Provide the (X, Y) coordinate of the cell's center where the given text is located.  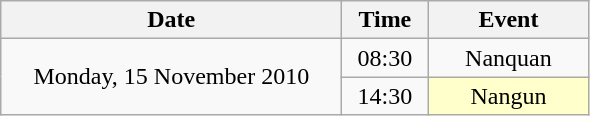
Nangun (508, 96)
14:30 (385, 96)
Date (172, 20)
Event (508, 20)
Nanquan (508, 58)
08:30 (385, 58)
Monday, 15 November 2010 (172, 77)
Time (385, 20)
